Return (x, y) of the center of cell containing provided text 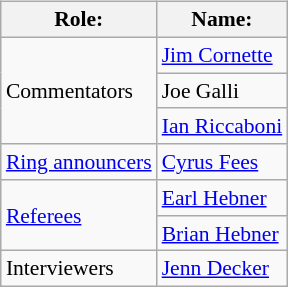
Cyrus Fees (222, 162)
Joe Galli (222, 91)
Ring announcers (79, 162)
Interviewers (79, 269)
Role: (79, 20)
Jenn Decker (222, 269)
Ian Riccaboni (222, 126)
Brian Hebner (222, 233)
Name: (222, 20)
Earl Hebner (222, 198)
Jim Cornette (222, 55)
Referees (79, 216)
Commentators (79, 90)
